Pinpoint the cell where the given text exists, returning its [X, Y] midpoint coordinate. 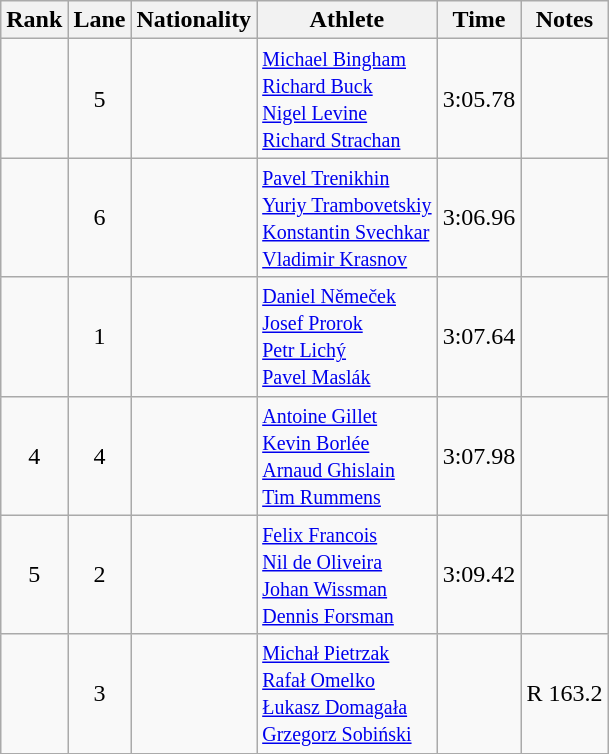
6 [100, 218]
Time [479, 20]
Pavel TrenikhinYuriy TrambovetskiyKonstantin SvechkarVladimir Krasnov [347, 218]
3:07.64 [479, 336]
Rank [34, 20]
Antoine GilletKevin Borlée Arnaud Ghislain Tim Rummens [347, 456]
1 [100, 336]
3:07.98 [479, 456]
Daniel NěmečekJosef ProrokPetr LichýPavel Maslák [347, 336]
2 [100, 574]
Lane [100, 20]
Nationality [194, 20]
Athlete [347, 20]
Michał Pietrzak Rafał Omelko Łukasz Domagała Grzegorz Sobiński [347, 694]
R 163.2 [564, 694]
3:06.96 [479, 218]
Notes [564, 20]
Michael Bingham Richard BuckNigel Levine Richard Strachan [347, 98]
3 [100, 694]
3:05.78 [479, 98]
Felix Francois Nil de Oliveira Johan Wissman Dennis Forsman [347, 574]
3:09.42 [479, 574]
